Detect which cell encompasses the target text, then output its [X, Y] center coordinate. 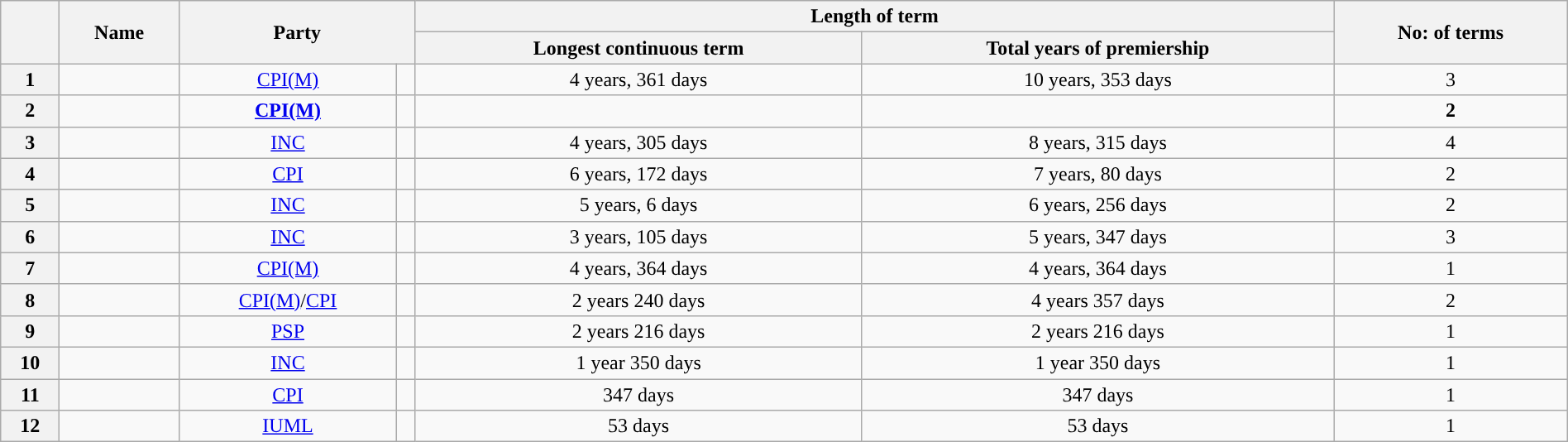
4 years, 305 days [638, 142]
IUML [288, 426]
Party [297, 32]
No: of terms [1451, 32]
Longest continuous term [638, 48]
10 [30, 363]
Length of term [875, 17]
5 years, 6 days [638, 205]
PSP [288, 331]
6 years, 172 days [638, 174]
11 [30, 395]
CPI(M)/CPI [288, 300]
Name [119, 32]
4 years, 361 days [638, 79]
6 [30, 237]
12 [30, 426]
8 years, 315 days [1098, 142]
4 years 357 days [1098, 300]
10 years, 353 days [1098, 79]
7 years, 80 days [1098, 174]
5 years, 347 days [1098, 237]
8 [30, 300]
7 [30, 268]
3 years, 105 days [638, 237]
2 years 240 days [638, 300]
9 [30, 331]
Total years of premiership [1098, 48]
6 years, 256 days [1098, 205]
5 [30, 205]
